Detect which cell encompasses the target text, then output its [x, y] center coordinate. 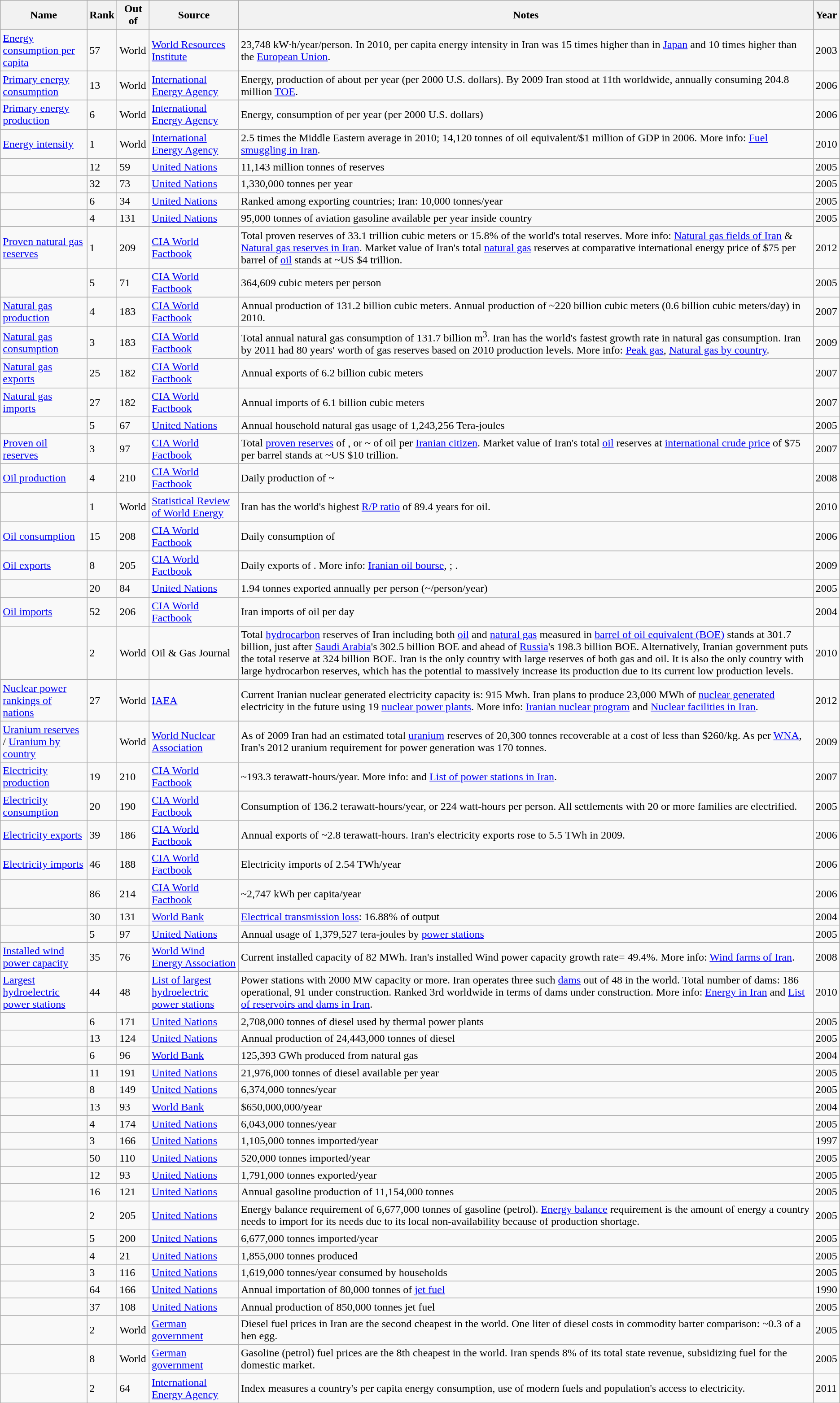
Annual gasoline production of 11,154,000 tonnes [526, 1192]
Nuclear power rankings of nations [44, 700]
Electricity consumption [44, 806]
Energy intensity [44, 144]
Annual production of 131.2 billion cubic meters. Annual production of ~220 billion cubic meters (0.6 billion cubic meters/day) in 2010. [526, 311]
209 [133, 247]
Annual production of 24,443,000 tonnes of diesel [526, 1038]
76 [133, 957]
149 [133, 1090]
1,330,000 tonnes per year [526, 184]
Source [194, 15]
Out of [133, 15]
37 [102, 1307]
Natural gas production [44, 311]
171 [133, 1021]
Iran has the world's highest R/P ratio of 89.4 years for oil. [526, 507]
IAEA [194, 700]
1.94 tonnes exported annually per person (~/person/year) [526, 589]
86 [102, 894]
Primary energy consumption [44, 85]
206 [133, 612]
~2,747 kWh per capita/year [526, 894]
1,619,000 tonnes/year consumed by households [526, 1272]
Electricity exports [44, 835]
Index measures a country's per capita energy consumption, use of modern fuels and population's access to electricity. [526, 1388]
190 [133, 806]
1990 [827, 1289]
Consumption of 136.2 terawatt-hours/year, or 224 watt-hours per person. All settlements with 20 or more families are electrified. [526, 806]
Installed wind power capacity [44, 957]
11 [102, 1073]
Oil production [44, 477]
34 [133, 201]
11,143 million tonnes of reserves [526, 167]
39 [102, 835]
32 [102, 184]
15 [102, 536]
116 [133, 1272]
23,748 kW·h/year/person. In 2010, per capita energy intensity in Iran was 15 times higher than in Japan and 10 times higher than the European Union. [526, 50]
Oil exports [44, 565]
Oil consumption [44, 536]
World Wind Energy Association [194, 957]
Largest hydroelectric power stations [44, 992]
188 [133, 864]
52 [102, 612]
World Resources Institute [194, 50]
Annual imports of 6.1 billion cubic meters [526, 402]
191 [133, 1073]
Annual usage of 1,379,527 tera-joules by power stations [526, 934]
124 [133, 1038]
Ranked among exporting countries; Iran: 10,000 tonnes/year [526, 201]
Statistical Review of World Energy [194, 507]
364,609 cubic meters per person [526, 283]
Oil imports [44, 612]
2.5 times the Middle Eastern average in 2010; 14,120 tonnes of oil equivalent/$1 million of GDP in 2006. More info: Fuel smuggling in Iran. [526, 144]
208 [133, 536]
Proven oil reserves [44, 449]
Uranium reserves / Uranium by country [44, 742]
186 [133, 835]
Natural gas consumption [44, 343]
35 [102, 957]
Notes [526, 15]
Daily consumption of [526, 536]
Gasoline (petrol) fuel prices are the 8th cheapest in the world. Iran spends 8% of its total state revenue, subsidizing fuel for the domestic market. [526, 1359]
Rank [102, 15]
Annual importation of 80,000 tonnes of jet fuel [526, 1289]
46 [102, 864]
Year [827, 15]
110 [133, 1158]
84 [133, 589]
96 [133, 1056]
174 [133, 1124]
Natural gas exports [44, 373]
Name [44, 15]
57 [102, 50]
Daily exports of . More info: Iranian oil bourse, ; . [526, 565]
Natural gas imports [44, 402]
Annual exports of ~2.8 terawatt-hours. Iran's electricity exports rose to 5.5 TWh in 2009. [526, 835]
Energy consumption per capita [44, 50]
Electricity production [44, 777]
6,374,000 tonnes/year [526, 1090]
1,855,000 tonnes produced [526, 1255]
Energy, consumption of per year (per 2000 U.S. dollars) [526, 115]
21 [133, 1255]
2011 [827, 1388]
50 [102, 1158]
95,000 tonnes of aviation gasoline available per year inside country [526, 218]
6,043,000 tonnes/year [526, 1124]
Primary energy production [44, 115]
Iran imports of oil per day [526, 612]
67 [133, 425]
520,000 tonnes imported/year [526, 1158]
30 [102, 917]
Annual household natural gas usage of 1,243,256 Tera-joules [526, 425]
Proven natural gas reserves [44, 247]
2,708,000 tonnes of diesel used by thermal power plants [526, 1021]
125,393 GWh produced from natural gas [526, 1056]
~193.3 terawatt-hours/year. More info: and List of power stations in Iran. [526, 777]
2003 [827, 50]
Electricity imports of 2.54 TWh/year [526, 864]
108 [133, 1307]
World Nuclear Association [194, 742]
19 [102, 777]
$650,000,000/year [526, 1107]
1997 [827, 1141]
Oil & Gas Journal [194, 653]
6,677,000 tonnes imported/year [526, 1238]
Energy, production of about per year (per 2000 U.S. dollars). By 2009 Iran stood at 11th worldwide, annually consuming 204.8 million TOE. [526, 85]
Electrical transmission loss: 16.88% of output [526, 917]
Annual exports of 6.2 billion cubic meters [526, 373]
48 [133, 992]
200 [133, 1238]
List of largest hydroelectric power stations [194, 992]
25 [102, 373]
44 [102, 992]
121 [133, 1192]
Daily production of ~ [526, 477]
1,791,000 tonnes exported/year [526, 1175]
Diesel fuel prices in Iran are the second cheapest in the world. One liter of diesel costs in commodity barter comparison: ~0.3 of a hen egg. [526, 1330]
Electricity imports [44, 864]
59 [133, 167]
21,976,000 tonnes of diesel available per year [526, 1073]
214 [133, 894]
71 [133, 283]
Annual production of 850,000 tonnes jet fuel [526, 1307]
16 [102, 1192]
73 [133, 184]
Current installed capacity of 82 MWh. Iran's installed Wind power capacity growth rate= 49.4%. More info: Wind farms of Iran. [526, 957]
1,105,000 tonnes imported/year [526, 1141]
